Extract the (x, y) coordinate from the center of the cell holding the provided text.  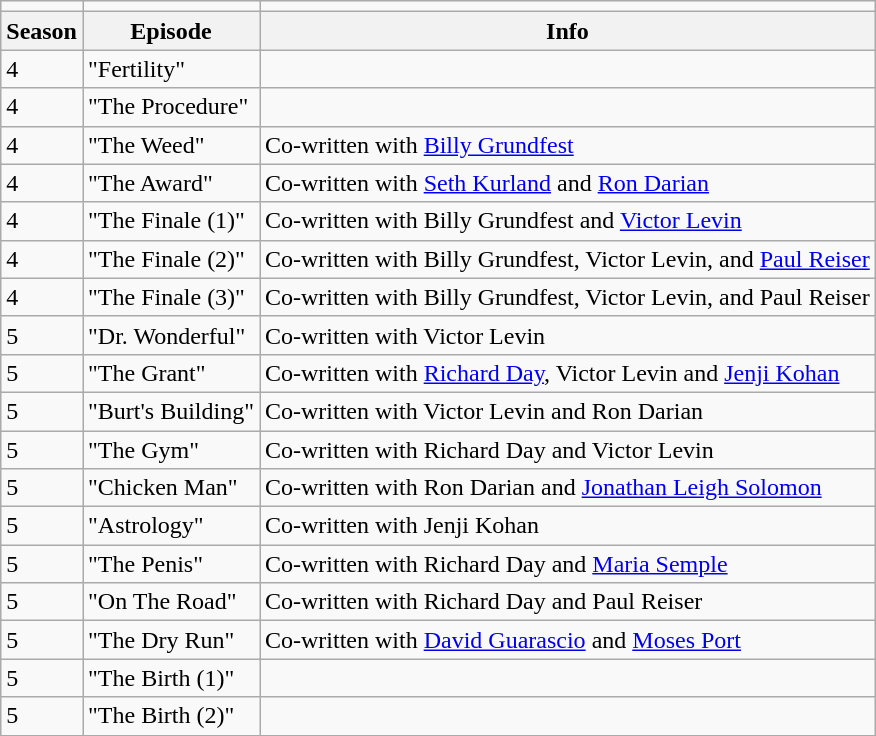
"Fertility" (170, 69)
"The Weed" (170, 145)
"The Award" (170, 183)
"On The Road" (170, 602)
Episode (170, 31)
"The Finale (1)" (170, 221)
Co-written with Ron Darian and Jonathan Leigh Solomon (568, 488)
Info (568, 31)
"The Grant" (170, 373)
"The Dry Run" (170, 640)
Co-written with Richard Day and Maria Semple (568, 564)
Season (42, 31)
"The Procedure" (170, 107)
Co-written with Billy Grundfest (568, 145)
Co-written with Richard Day and Victor Levin (568, 449)
"Astrology" (170, 526)
Co-written with Victor Levin and Ron Darian (568, 411)
"The Birth (2)" (170, 716)
"The Finale (2)" (170, 259)
"Chicken Man" (170, 488)
"Dr. Wonderful" (170, 335)
"Burt's Building" (170, 411)
Co-written with Richard Day, Victor Levin and Jenji Kohan (568, 373)
"The Penis" (170, 564)
Co-written with Jenji Kohan (568, 526)
Co-written with Richard Day and Paul Reiser (568, 602)
Co-written with Seth Kurland and Ron Darian (568, 183)
"The Birth (1)" (170, 678)
Co-written with Billy Grundfest and Victor Levin (568, 221)
"The Gym" (170, 449)
Co-written with Victor Levin (568, 335)
Co-written with David Guarascio and Moses Port (568, 640)
"The Finale (3)" (170, 297)
